Search for the cell housing the specified text and yield its (x, y) center coordinate. 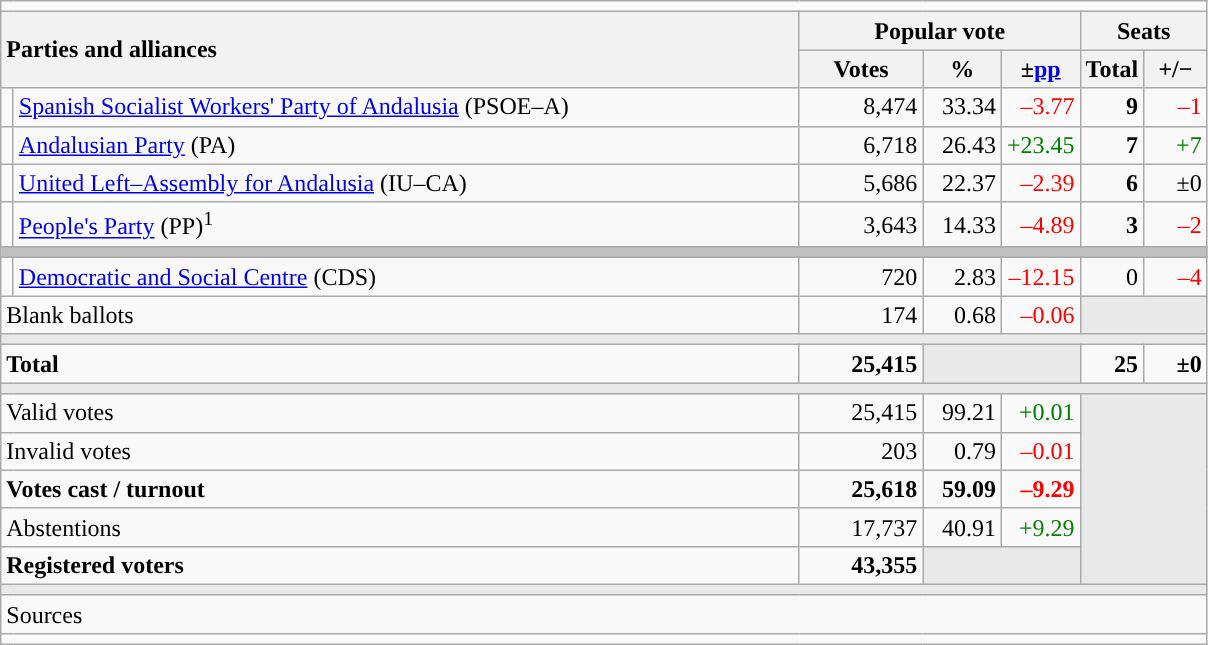
9 (1112, 107)
Abstentions (400, 527)
59.09 (962, 489)
% (962, 69)
2.83 (962, 277)
–0.01 (1040, 451)
40.91 (962, 527)
–0.06 (1040, 315)
United Left–Assembly for Andalusia (IU–CA) (406, 183)
Blank ballots (400, 315)
0.79 (962, 451)
+0.01 (1040, 413)
±pp (1040, 69)
Valid votes (400, 413)
26.43 (962, 145)
Registered voters (400, 565)
5,686 (861, 183)
+7 (1176, 145)
22.37 (962, 183)
–4 (1176, 277)
Seats (1144, 31)
+9.29 (1040, 527)
Popular vote (940, 31)
6,718 (861, 145)
0 (1112, 277)
17,737 (861, 527)
99.21 (962, 413)
–2 (1176, 224)
Sources (604, 614)
–12.15 (1040, 277)
3,643 (861, 224)
Invalid votes (400, 451)
8,474 (861, 107)
203 (861, 451)
–3.77 (1040, 107)
–9.29 (1040, 489)
–2.39 (1040, 183)
+23.45 (1040, 145)
People's Party (PP)1 (406, 224)
Democratic and Social Centre (CDS) (406, 277)
25 (1112, 364)
–1 (1176, 107)
–4.89 (1040, 224)
Votes cast / turnout (400, 489)
7 (1112, 145)
25,618 (861, 489)
33.34 (962, 107)
174 (861, 315)
6 (1112, 183)
Parties and alliances (400, 50)
Votes (861, 69)
14.33 (962, 224)
Spanish Socialist Workers' Party of Andalusia (PSOE–A) (406, 107)
43,355 (861, 565)
3 (1112, 224)
+/− (1176, 69)
720 (861, 277)
0.68 (962, 315)
Andalusian Party (PA) (406, 145)
